Capture the cell that displays the provided text and extract its (x, y) central coordinate. 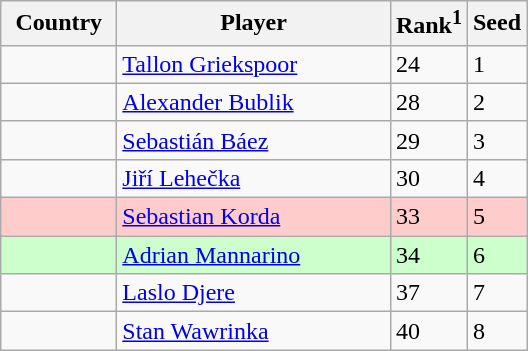
Sebastian Korda (254, 217)
6 (496, 255)
Country (59, 24)
Seed (496, 24)
7 (496, 293)
3 (496, 140)
Player (254, 24)
8 (496, 331)
4 (496, 178)
28 (428, 102)
5 (496, 217)
37 (428, 293)
40 (428, 331)
Stan Wawrinka (254, 331)
24 (428, 64)
30 (428, 178)
2 (496, 102)
Rank1 (428, 24)
33 (428, 217)
Laslo Djere (254, 293)
29 (428, 140)
Sebastián Báez (254, 140)
Adrian Mannarino (254, 255)
1 (496, 64)
Alexander Bublik (254, 102)
Tallon Griekspoor (254, 64)
34 (428, 255)
Jiří Lehečka (254, 178)
